Determine the [X, Y] coordinate at the center of the cell enclosing the given text.  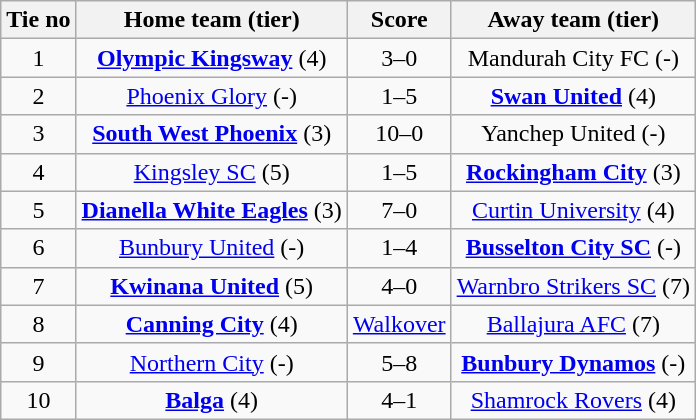
Mandurah City FC (-) [573, 58]
Canning City (4) [212, 324]
Curtin University (4) [573, 210]
Dianella White Eagles (3) [212, 210]
3–0 [399, 58]
4–1 [399, 400]
Busselton City SC (-) [573, 248]
Away team (tier) [573, 20]
Kwinana United (5) [212, 286]
Walkover [399, 324]
4–0 [399, 286]
5 [38, 210]
9 [38, 362]
7–0 [399, 210]
Kingsley SC (5) [212, 172]
5–8 [399, 362]
Swan United (4) [573, 96]
4 [38, 172]
Balga (4) [212, 400]
2 [38, 96]
10 [38, 400]
Tie no [38, 20]
Home team (tier) [212, 20]
10–0 [399, 134]
Northern City (-) [212, 362]
Warnbro Strikers SC (7) [573, 286]
Score [399, 20]
Shamrock Rovers (4) [573, 400]
Olympic Kingsway (4) [212, 58]
Phoenix Glory (-) [212, 96]
3 [38, 134]
1 [38, 58]
6 [38, 248]
Ballajura AFC (7) [573, 324]
Yanchep United (-) [573, 134]
Rockingham City (3) [573, 172]
Bunbury United (-) [212, 248]
8 [38, 324]
South West Phoenix (3) [212, 134]
7 [38, 286]
1–4 [399, 248]
Bunbury Dynamos (-) [573, 362]
